Return [X, Y] of the center of cell containing provided text 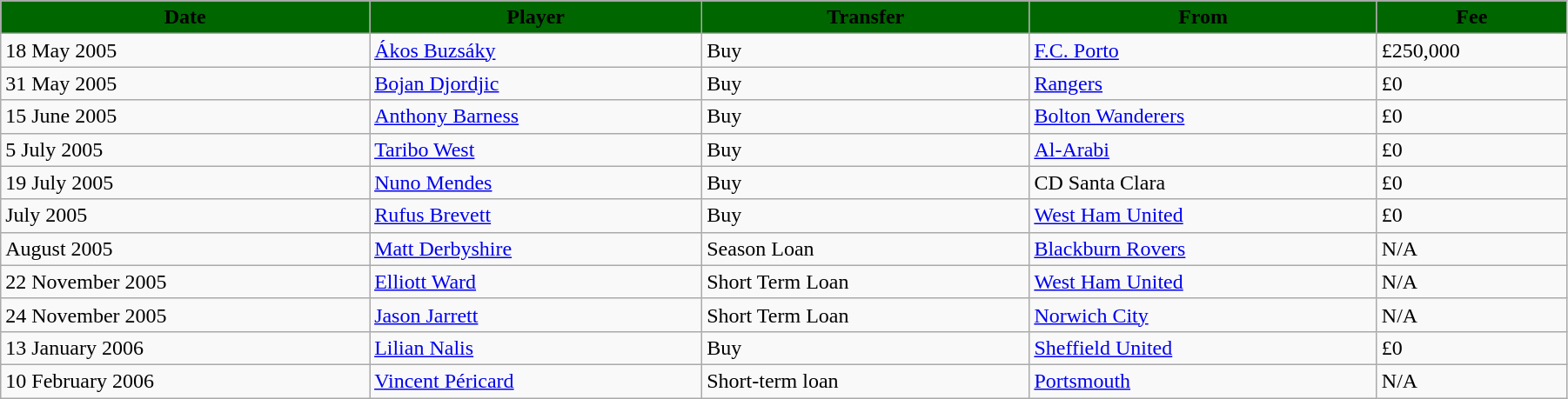
Date [185, 17]
31 May 2005 [185, 83]
Nuno Mendes [536, 183]
August 2005 [185, 249]
Lilian Nalis [536, 348]
Short-term loan [866, 381]
Ákos Buzsáky [536, 50]
22 November 2005 [185, 282]
Transfer [866, 17]
5 July 2005 [185, 150]
Portsmouth [1203, 381]
Elliott Ward [536, 282]
July 2005 [185, 216]
Player [536, 17]
19 July 2005 [185, 183]
Jason Jarrett [536, 315]
Fee [1471, 17]
Sheffield United [1203, 348]
13 January 2006 [185, 348]
Taribo West [536, 150]
18 May 2005 [185, 50]
Bolton Wanderers [1203, 116]
Norwich City [1203, 315]
Vincent Péricard [536, 381]
Rufus Brevett [536, 216]
Matt Derbyshire [536, 249]
Al-Arabi [1203, 150]
24 November 2005 [185, 315]
Season Loan [866, 249]
Rangers [1203, 83]
15 June 2005 [185, 116]
F.C. Porto [1203, 50]
Anthony Barness [536, 116]
Bojan Djordjic [536, 83]
CD Santa Clara [1203, 183]
Blackburn Rovers [1203, 249]
10 February 2006 [185, 381]
£250,000 [1471, 50]
From [1203, 17]
